Scan for the cell matching the given text and deliver its [x, y] coordinate at center. 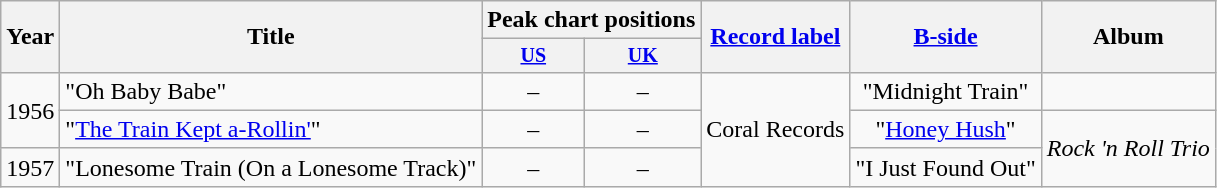
"The Train Kept a-Rollin'" [271, 129]
"Oh Baby Babe" [271, 91]
Rock 'n Roll Trio [1128, 148]
"Midnight Train" [946, 91]
Album [1128, 37]
"Honey Hush" [946, 129]
B-side [946, 37]
Year [30, 37]
1957 [30, 167]
Record label [776, 37]
Coral Records [776, 129]
UK [643, 56]
US [534, 56]
Peak chart positions [592, 20]
"I Just Found Out" [946, 167]
"Lonesome Train (On a Lonesome Track)" [271, 167]
1956 [30, 110]
Title [271, 37]
